Find where the given text appears and provide that cell's center as [x, y] coordinate. 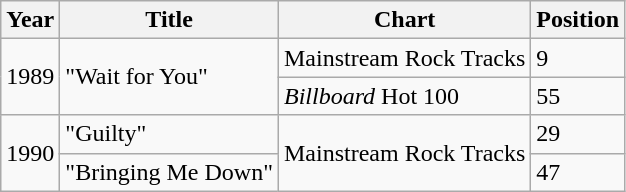
Year [30, 20]
"Wait for You" [170, 77]
"Guilty" [170, 134]
55 [578, 96]
1990 [30, 153]
1989 [30, 77]
"Bringing Me Down" [170, 172]
29 [578, 134]
Position [578, 20]
47 [578, 172]
Chart [404, 20]
Billboard Hot 100 [404, 96]
9 [578, 58]
Title [170, 20]
